Extract the [x, y] coordinate from the center of the cell holding the provided text.  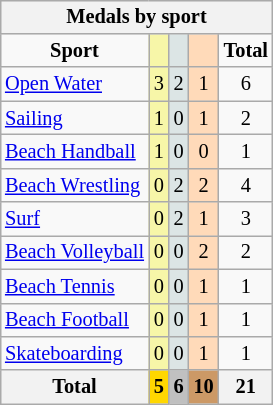
Beach Football [74, 320]
Sport [74, 51]
5 [159, 387]
Beach Handball [74, 152]
Medals by sport [136, 17]
Beach Tennis [74, 286]
4 [246, 185]
21 [246, 387]
Beach Volleyball [74, 253]
Skateboarding [74, 354]
Open Water [74, 84]
10 [204, 387]
Sailing [74, 118]
Surf [74, 219]
Beach Wrestling [74, 185]
